Extract the (X, Y) coordinate from the center of the cell holding the provided text.  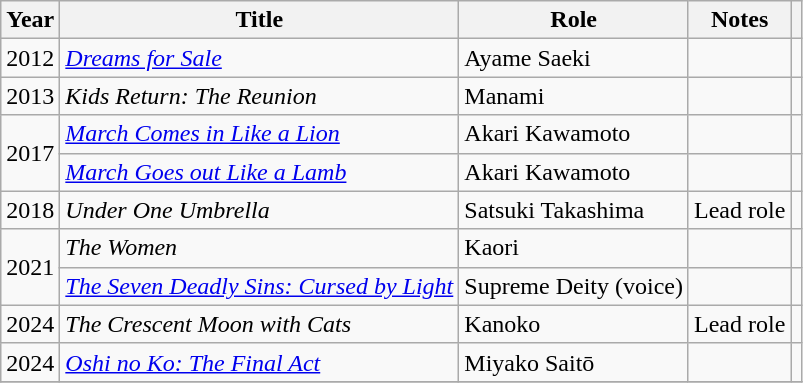
2018 (30, 210)
The Crescent Moon with Cats (260, 324)
2017 (30, 153)
Title (260, 20)
Under One Umbrella (260, 210)
Manami (574, 96)
Satsuki Takashima (574, 210)
March Goes out Like a Lamb (260, 172)
2013 (30, 96)
The Seven Deadly Sins: Cursed by Light (260, 286)
Oshi no Ko: The Final Act (260, 362)
Kids Return: The Reunion (260, 96)
Miyako Saitō (574, 362)
March Comes in Like a Lion (260, 134)
Kanoko (574, 324)
Notes (739, 20)
2021 (30, 267)
Role (574, 20)
Ayame Saeki (574, 58)
2012 (30, 58)
Dreams for Sale (260, 58)
Year (30, 20)
Kaori (574, 248)
The Women (260, 248)
Supreme Deity (voice) (574, 286)
